Locate the cell with the specified text and output its (x, y) center coordinate. 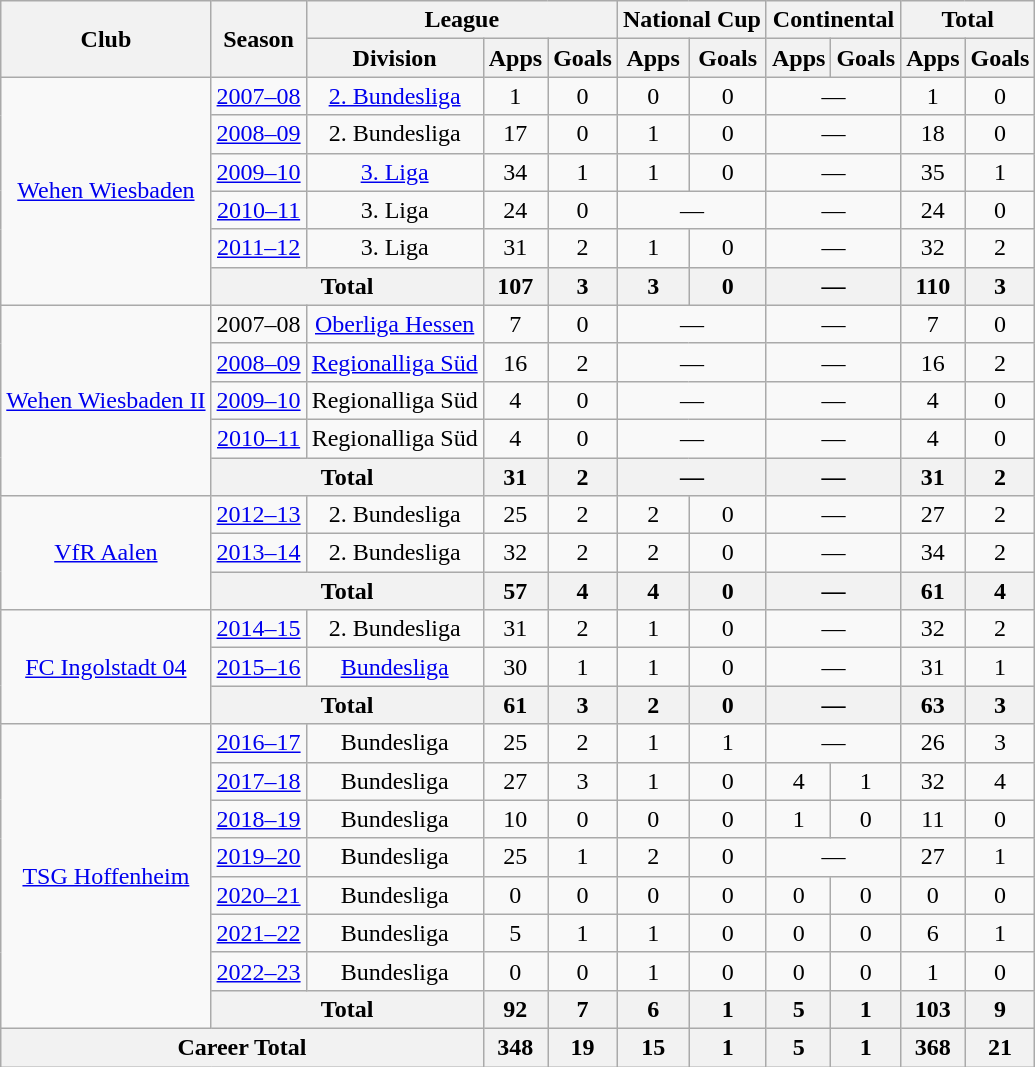
Season (258, 39)
92 (515, 1009)
19 (583, 1047)
2017–18 (258, 781)
11 (933, 819)
2018–19 (258, 819)
26 (933, 743)
Continental (833, 20)
103 (933, 1009)
17 (515, 134)
107 (515, 286)
Club (106, 39)
2011–12 (258, 248)
Division (394, 58)
VfR Aalen (106, 553)
368 (933, 1047)
63 (933, 705)
18 (933, 134)
Wehen Wiesbaden II (106, 400)
15 (653, 1047)
TSG Hoffenheim (106, 876)
2012–13 (258, 515)
21 (1000, 1047)
FC Ingolstadt 04 (106, 667)
2021–22 (258, 933)
2015–16 (258, 667)
35 (933, 172)
Career Total (242, 1047)
2013–14 (258, 553)
2022–23 (258, 971)
30 (515, 667)
9 (1000, 1009)
National Cup (692, 20)
Wehen Wiesbaden (106, 191)
League (462, 20)
10 (515, 819)
348 (515, 1047)
2020–21 (258, 895)
2014–15 (258, 629)
Oberliga Hessen (394, 324)
110 (933, 286)
57 (515, 591)
2019–20 (258, 857)
2016–17 (258, 743)
